Capture the cell that displays the provided text and extract its (x, y) central coordinate. 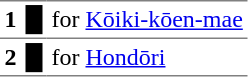
for Hondōri (147, 57)
for Kōiki-kōen-mae (147, 20)
2 (10, 57)
1 (10, 20)
